For the text-containing cell, return its midpoint in (x, y) coordinate format. 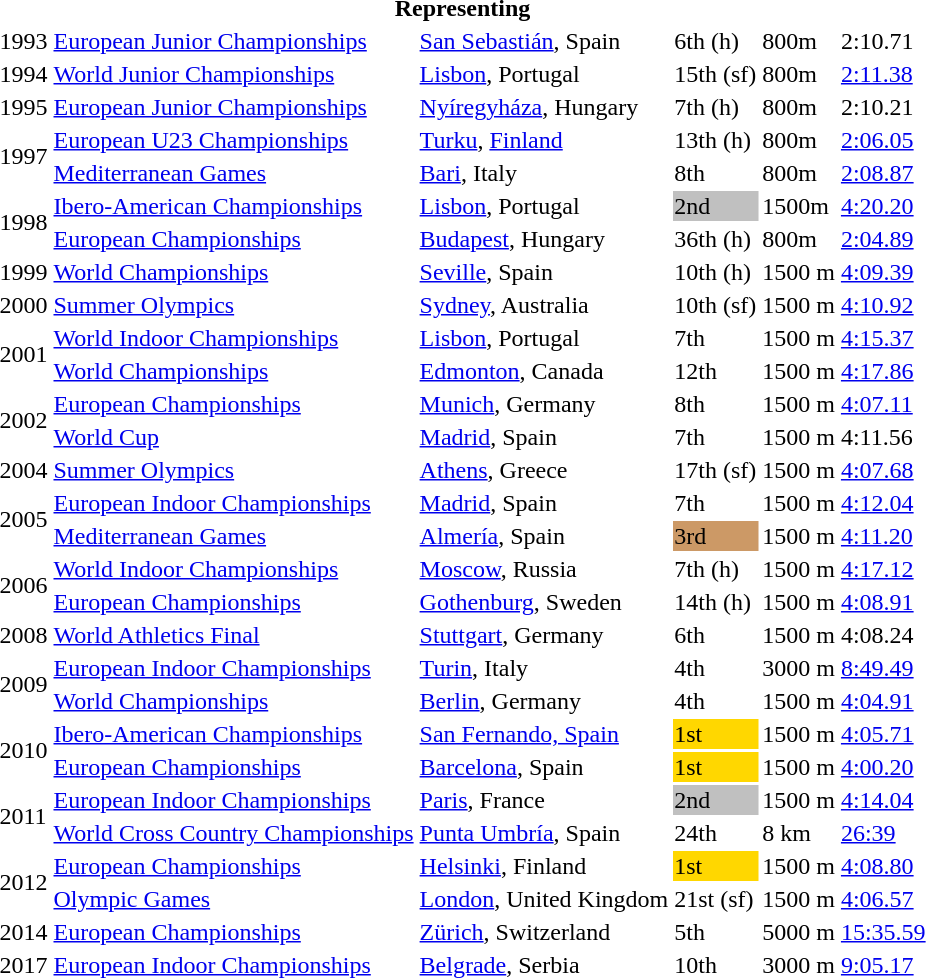
Olympic Games (234, 899)
Seville, Spain (544, 272)
Barcelona, Spain (544, 767)
World Athletics Final (234, 635)
Punta Umbría, Spain (544, 833)
Helsinki, Finland (544, 866)
World Junior Championships (234, 74)
13th (h) (716, 140)
5th (716, 932)
World Cup (234, 437)
Munich, Germany (544, 404)
5000 m (799, 932)
10th (sf) (716, 305)
14th (h) (716, 602)
Zürich, Switzerland (544, 932)
3rd (716, 536)
6th (716, 635)
Almería, Spain (544, 536)
21st (sf) (716, 899)
12th (716, 371)
World Cross Country Championships (234, 833)
Gothenburg, Sweden (544, 602)
Turin, Italy (544, 668)
Stuttgart, Germany (544, 635)
15th (sf) (716, 74)
San Sebastián, Spain (544, 41)
Turku, Finland (544, 140)
Bari, Italy (544, 173)
Edmonton, Canada (544, 371)
Moscow, Russia (544, 569)
European U23 Championships (234, 140)
3000 m (799, 668)
10th (h) (716, 272)
Nyíregyháza, Hungary (544, 107)
Budapest, Hungary (544, 239)
San Fernando, Spain (544, 734)
8 km (799, 833)
6th (h) (716, 41)
Sydney, Australia (544, 305)
Berlin, Germany (544, 701)
17th (sf) (716, 470)
24th (716, 833)
1500m (799, 206)
London, United Kingdom (544, 899)
36th (h) (716, 239)
Athens, Greece (544, 470)
Paris, France (544, 800)
